For the text-containing cell, return its midpoint in [x, y] coordinate format. 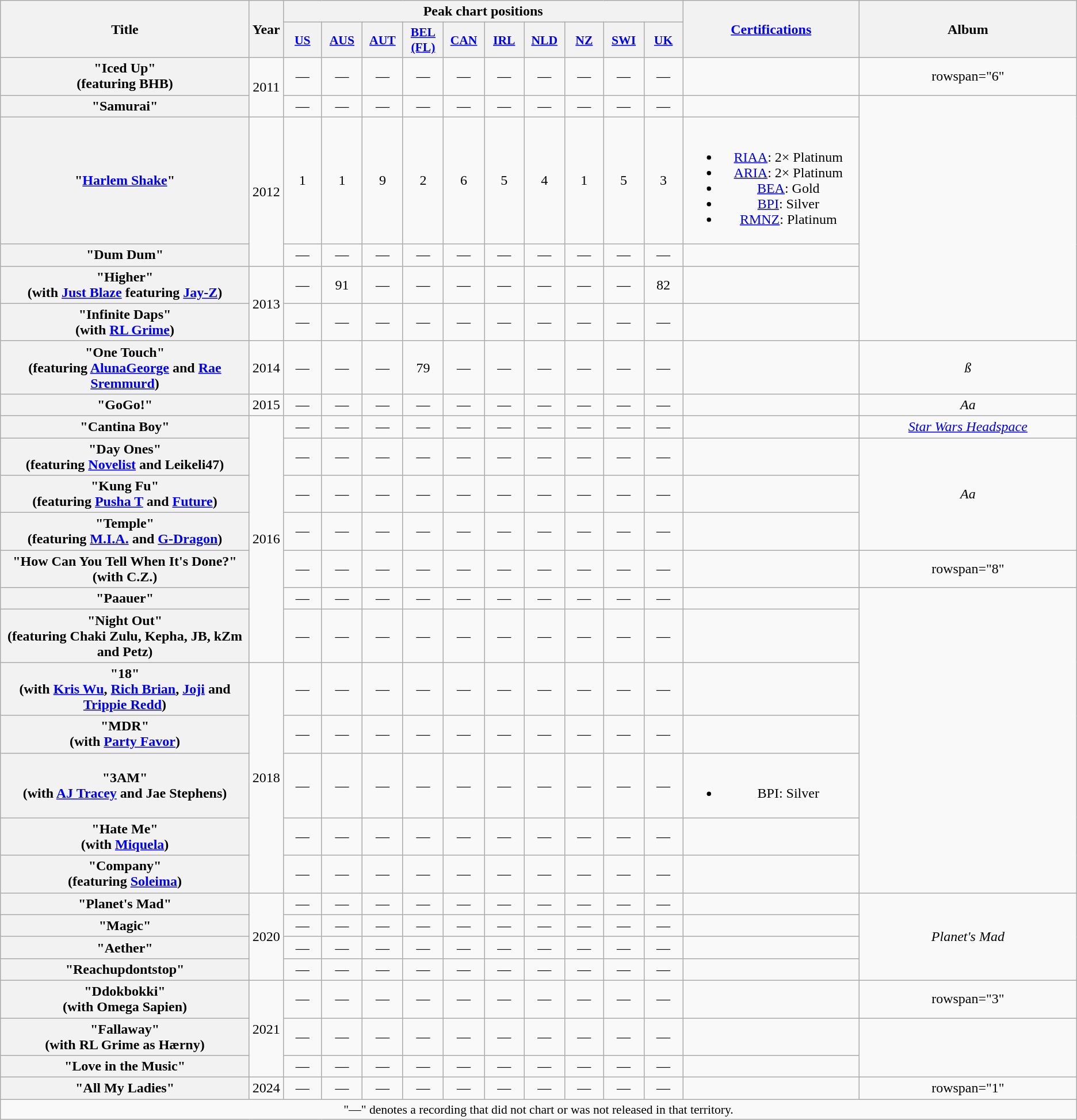
"Infinite Daps" (with RL Grime) [125, 322]
"Reachupdontstop" [125, 969]
Album [968, 29]
"Paauer" [125, 599]
"How Can You Tell When It's Done?" (with C.Z.) [125, 569]
"Ddokbokki" (with Omega Sapien) [125, 999]
IRL [504, 40]
BEL(FL) [423, 40]
79 [423, 367]
Peak chart positions [483, 12]
UK [663, 40]
AUT [383, 40]
rowspan="3" [968, 999]
"Night Out" (featuring Chaki Zulu, Kepha, JB, kZm and Petz) [125, 636]
2 [423, 181]
CAN [464, 40]
"Temple" (featuring M.I.A. and G-Dragon) [125, 532]
NZ [585, 40]
"Day Ones" (featuring Novelist and Leikeli47) [125, 456]
"18" (with Kris Wu, Rich Brian, Joji and Trippie Redd) [125, 689]
rowspan="8" [968, 569]
Planet's Mad [968, 936]
6 [464, 181]
"Aether" [125, 947]
"Higher" (with Just Blaze featuring Jay-Z) [125, 284]
2015 [266, 405]
Year [266, 29]
Title [125, 29]
SWI [624, 40]
82 [663, 284]
"Cantina Boy" [125, 426]
NLD [544, 40]
BPI: Silver [771, 785]
US [303, 40]
"Company" (featuring Soleima) [125, 874]
2018 [266, 778]
"Kung Fu" (featuring Pusha T and Future) [125, 494]
2024 [266, 1088]
2020 [266, 936]
"3AM" (with AJ Tracey and Jae Stephens) [125, 785]
Certifications [771, 29]
"Planet's Mad" [125, 904]
2016 [266, 539]
"Samurai" [125, 106]
91 [342, 284]
ß [968, 367]
9 [383, 181]
"Fallaway" (with RL Grime as Hærny) [125, 1036]
2012 [266, 191]
2011 [266, 87]
3 [663, 181]
"All My Ladies" [125, 1088]
"Magic" [125, 925]
"MDR" (with Party Favor) [125, 734]
"Harlem Shake" [125, 181]
rowspan="6" [968, 76]
"GoGo!" [125, 405]
"—" denotes a recording that did not chart or was not released in that territory. [538, 1110]
"Hate Me" (with Miquela) [125, 837]
"Dum Dum" [125, 255]
AUS [342, 40]
2021 [266, 1028]
RIAA: 2× PlatinumARIA: 2× PlatinumBEA: GoldBPI: SilverRMNZ: Platinum [771, 181]
2013 [266, 303]
rowspan="1" [968, 1088]
"Iced Up" (featuring BHB) [125, 76]
"Love in the Music" [125, 1066]
2014 [266, 367]
"One Touch" (featuring AlunaGeorge and Rae Sremmurd) [125, 367]
Star Wars Headspace [968, 426]
4 [544, 181]
